Locate the cell with the specified text and output its (x, y) center coordinate. 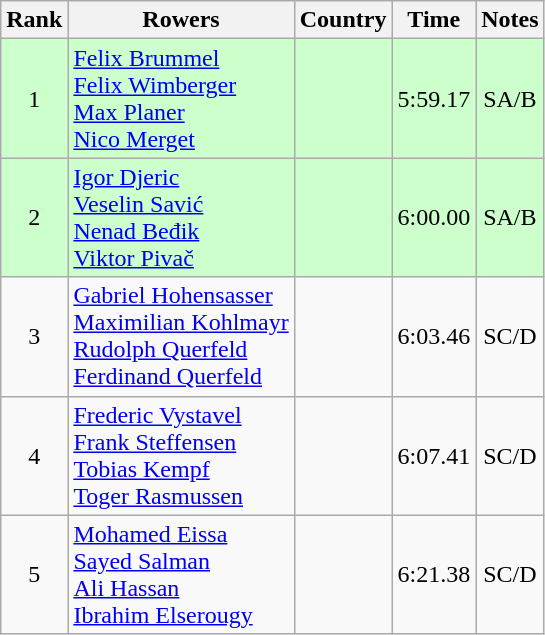
Frederic VystavelFrank SteffensenTobias KempfToger Rasmussen (181, 456)
2 (34, 218)
Igor DjericVeselin SavićNenad BeđikViktor Pivač (181, 218)
Rank (34, 20)
Gabriel HohensasserMaximilian KohlmayrRudolph QuerfeldFerdinand Querfeld (181, 336)
1 (34, 98)
6:00.00 (434, 218)
5:59.17 (434, 98)
Rowers (181, 20)
Felix BrummelFelix WimbergerMax PlanerNico Merget (181, 98)
5 (34, 574)
Notes (510, 20)
6:07.41 (434, 456)
3 (34, 336)
6:21.38 (434, 574)
Mohamed EissaSayed SalmanAli HassanIbrahim Elserougy (181, 574)
4 (34, 456)
Country (343, 20)
6:03.46 (434, 336)
Time (434, 20)
